Find where the given text appears and provide that cell's center as [X, Y] coordinate. 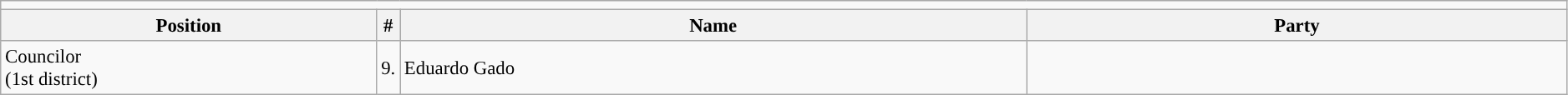
# [388, 26]
Councilor(1st district) [189, 68]
Position [189, 26]
Name [713, 26]
Eduardo Gado [713, 68]
9. [388, 68]
Party [1297, 26]
